Pinpoint the cell where the given text exists, returning its [X, Y] midpoint coordinate. 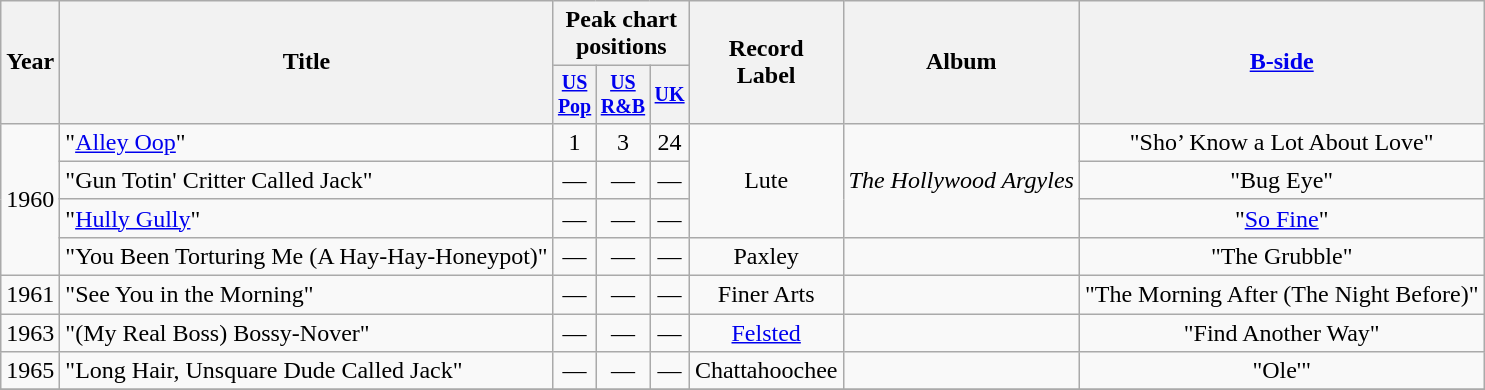
Peak chartpositions [621, 34]
"Hully Gully" [306, 218]
1960 [30, 199]
B-side [1282, 62]
USR&B [623, 94]
1961 [30, 295]
"You Been Torturing Me (A Hay-Hay-Honeypot)" [306, 256]
"Gun Totin' Critter Called Jack" [306, 180]
Lute [766, 180]
"So Fine" [1282, 218]
"Find Another Way" [1282, 333]
1963 [30, 333]
1 [574, 142]
"(My Real Boss) Bossy-Nover" [306, 333]
Felsted [766, 333]
UK [670, 94]
"Sho’ Know a Lot About Love" [1282, 142]
"See You in the Morning" [306, 295]
"The Morning After (The Night Before)" [1282, 295]
"Bug Eye" [1282, 180]
Finer Arts [766, 295]
Paxley [766, 256]
RecordLabel [766, 62]
1965 [30, 371]
"Long Hair, Unsquare Dude Called Jack" [306, 371]
"Ole'" [1282, 371]
Album [961, 62]
3 [623, 142]
"Alley Oop" [306, 142]
24 [670, 142]
Year [30, 62]
The Hollywood Argyles [961, 180]
Title [306, 62]
Chattahoochee [766, 371]
USPop [574, 94]
"The Grubble" [1282, 256]
